Extract the (X, Y) coordinate from the center of the cell holding the provided text.  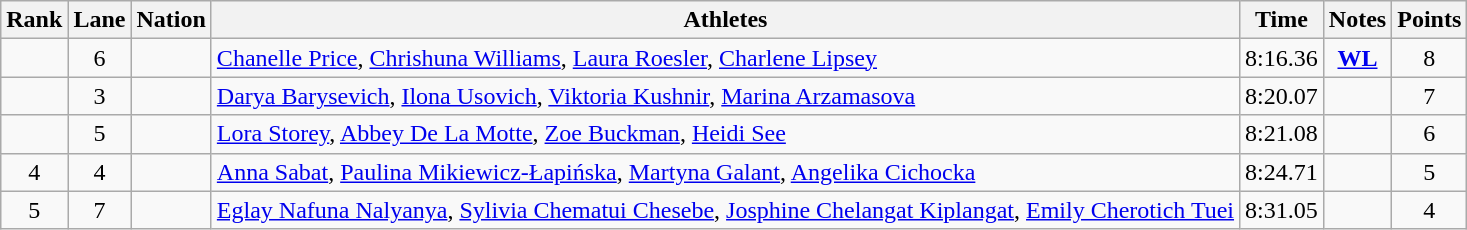
8:24.71 (1282, 172)
8 (1430, 58)
Anna Sabat, Paulina Mikiewicz-Łapińska, Martyna Galant, Angelika Cichocka (725, 172)
3 (100, 96)
Athletes (725, 20)
Time (1282, 20)
Eglay Nafuna Nalyanya, Sylivia Chematui Chesebe, Josphine Chelangat Kiplangat, Emily Cherotich Tuei (725, 210)
Lora Storey, Abbey De La Motte, Zoe Buckman, Heidi See (725, 134)
8:31.05 (1282, 210)
Points (1430, 20)
Chanelle Price, Chrishuna Williams, Laura Roesler, Charlene Lipsey (725, 58)
Notes (1357, 20)
Darya Barysevich, Ilona Usovich, Viktoria Kushnir, Marina Arzamasova (725, 96)
Lane (100, 20)
8:20.07 (1282, 96)
Nation (171, 20)
8:16.36 (1282, 58)
WL (1357, 58)
Rank (34, 20)
8:21.08 (1282, 134)
